Return (x, y) of the center of cell containing provided text 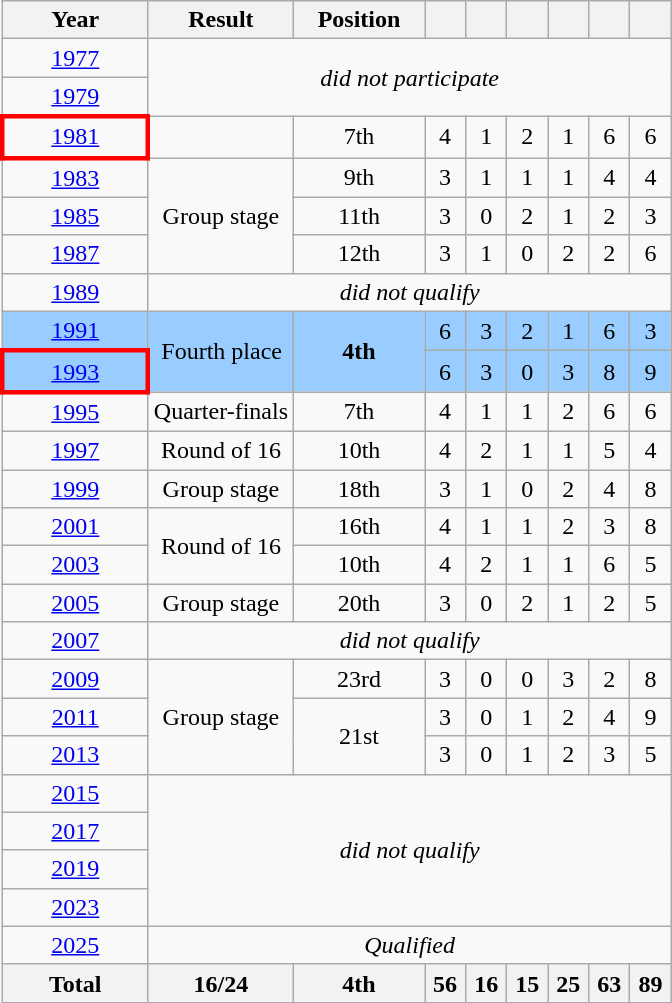
1991 (75, 331)
2005 (75, 603)
Total (75, 983)
1977 (75, 58)
2017 (75, 831)
2023 (75, 907)
did not participate (410, 78)
Position (360, 20)
1993 (75, 372)
56 (446, 983)
16/24 (220, 983)
Fourth place (220, 352)
23rd (360, 679)
89 (650, 983)
1999 (75, 489)
1983 (75, 178)
11th (360, 216)
1985 (75, 216)
1987 (75, 254)
16th (360, 527)
1997 (75, 450)
Result (220, 20)
21st (360, 736)
25 (568, 983)
2013 (75, 755)
1981 (75, 136)
9th (360, 178)
63 (610, 983)
2015 (75, 793)
2019 (75, 869)
20th (360, 603)
15 (528, 983)
Qualified (410, 945)
2011 (75, 717)
2003 (75, 565)
12th (360, 254)
2009 (75, 679)
Quarter-finals (220, 412)
16 (486, 983)
2007 (75, 641)
1995 (75, 412)
1989 (75, 292)
2025 (75, 945)
1979 (75, 97)
2001 (75, 527)
Year (75, 20)
18th (360, 489)
